Extract the [X, Y] coordinate from the center of the cell holding the provided text.  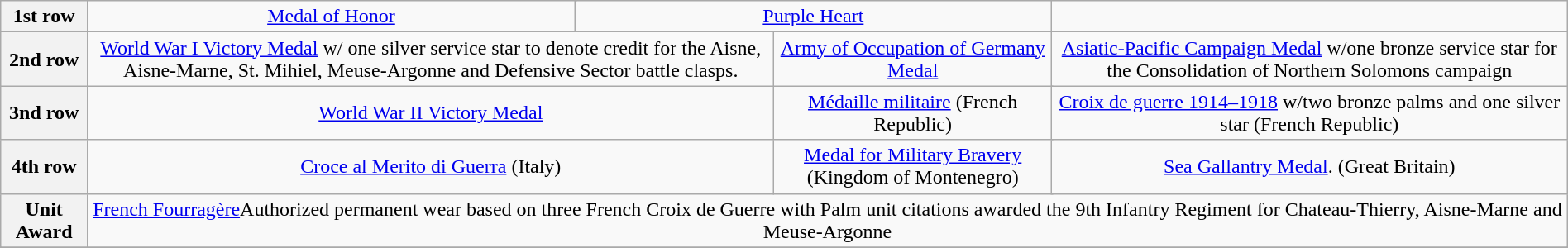
2nd row [45, 60]
4th row [45, 167]
Unit Award [45, 220]
Croix de guerre 1914–1918 w/two bronze palms and one silver star (French Republic) [1309, 112]
Medal for Military Bravery (Kingdom of Montenegro) [913, 167]
Army of Occupation of Germany Medal [913, 60]
Croce al Merito di Guerra (Italy) [431, 167]
World War II Victory Medal [431, 112]
Purple Heart [813, 17]
Asiatic-Pacific Campaign Medal w/one bronze service star for the Consolidation of Northern Solomons campaign [1309, 60]
Médaille militaire (French Republic) [913, 112]
Sea Gallantry Medal. (Great Britain) [1309, 167]
3nd row [45, 112]
1st row [45, 17]
Medal of Honor [332, 17]
